Detect which cell encompasses the target text, then output its (x, y) center coordinate. 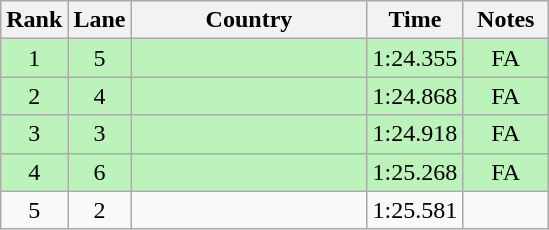
Notes (506, 20)
Time (415, 20)
Country (249, 20)
Lane (100, 20)
1:24.355 (415, 58)
1 (34, 58)
1:25.581 (415, 210)
1:25.268 (415, 172)
1:24.868 (415, 96)
1:24.918 (415, 134)
Rank (34, 20)
6 (100, 172)
